Identify which cell holds the provided text, then report its [X, Y] central coordinate. 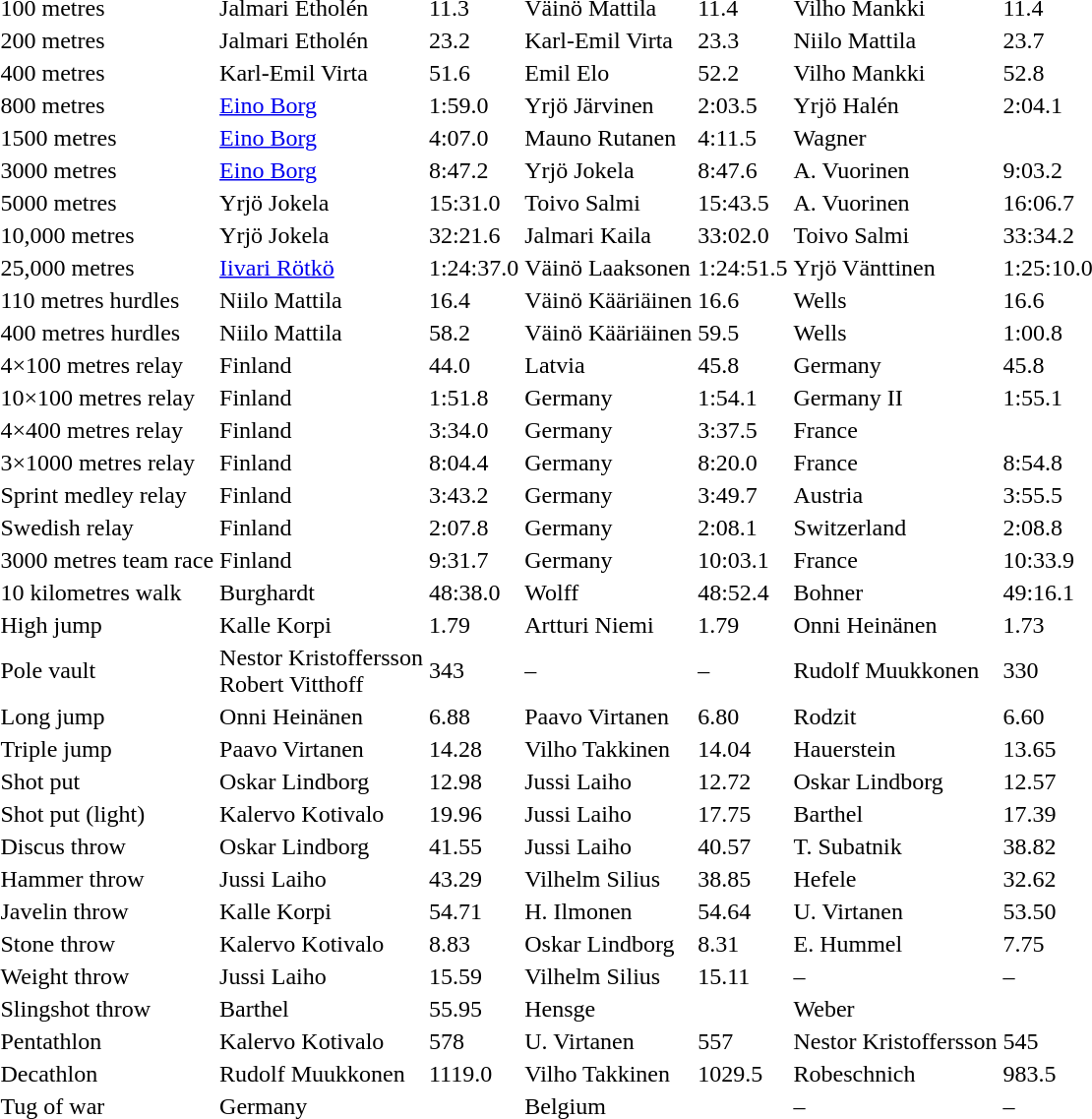
55.95 [473, 1009]
578 [473, 1041]
Jalmari Etholén [322, 40]
Weber [895, 1009]
Vilho Mankki [895, 73]
343 [473, 671]
557 [743, 1041]
58.2 [473, 333]
Yrjö Vänttinen [895, 268]
Robeschnich [895, 1074]
Germany II [895, 398]
Wagner [895, 138]
44.0 [473, 365]
1:59.0 [473, 105]
9:31.7 [473, 560]
38.85 [743, 879]
Mauno Rutanen [608, 138]
H. Ilmonen [608, 911]
Hauerstein [895, 749]
12.98 [473, 781]
52.2 [743, 73]
T. Subatnik [895, 846]
15:31.0 [473, 203]
32:21.6 [473, 235]
1:54.1 [743, 398]
51.6 [473, 73]
23.3 [743, 40]
Jalmari Kaila [608, 235]
8:04.4 [473, 463]
Wolff [608, 592]
2:07.8 [473, 528]
3:43.2 [473, 495]
40.57 [743, 846]
4:11.5 [743, 138]
6.88 [473, 716]
54.64 [743, 911]
Emil Elo [608, 73]
1:51.8 [473, 398]
Yrjö Järvinen [608, 105]
17.75 [743, 814]
16.6 [743, 300]
43.29 [473, 879]
Bohner [895, 592]
1:24:51.5 [743, 268]
48:38.0 [473, 592]
3:49.7 [743, 495]
Hefele [895, 879]
6.80 [743, 716]
19.96 [473, 814]
59.5 [743, 333]
Rodzit [895, 716]
2:08.1 [743, 528]
1:24:37.0 [473, 268]
23.2 [473, 40]
Switzerland [895, 528]
Nestor Kristoffersson [895, 1041]
12.72 [743, 781]
16.4 [473, 300]
14.28 [473, 749]
8.31 [743, 944]
8:47.2 [473, 170]
33:02.0 [743, 235]
45.8 [743, 365]
10:03.1 [743, 560]
2:03.5 [743, 105]
54.71 [473, 911]
15.59 [473, 976]
Yrjö Halén [895, 105]
14.04 [743, 749]
Nestor Kristoffersson Robert Vitthoff [322, 671]
Iivari Rötkö [322, 268]
15.11 [743, 976]
15:43.5 [743, 203]
48:52.4 [743, 592]
3:34.0 [473, 430]
41.55 [473, 846]
Artturi Niemi [608, 625]
Hensge [608, 1009]
1029.5 [743, 1074]
Latvia [608, 365]
3:37.5 [743, 430]
1119.0 [473, 1074]
Burghardt [322, 592]
8:47.6 [743, 170]
E. Hummel [895, 944]
Väinö Laaksonen [608, 268]
8:20.0 [743, 463]
4:07.0 [473, 138]
Austria [895, 495]
8.83 [473, 944]
